Provide the (X, Y) coordinate of the cell's center where the given text is located.  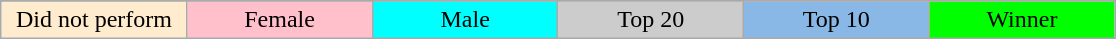
Winner (1022, 20)
Top 10 (837, 20)
Female (280, 20)
Did not perform (94, 20)
Top 20 (651, 20)
Male (465, 20)
